Capture the cell that displays the provided text and extract its (x, y) central coordinate. 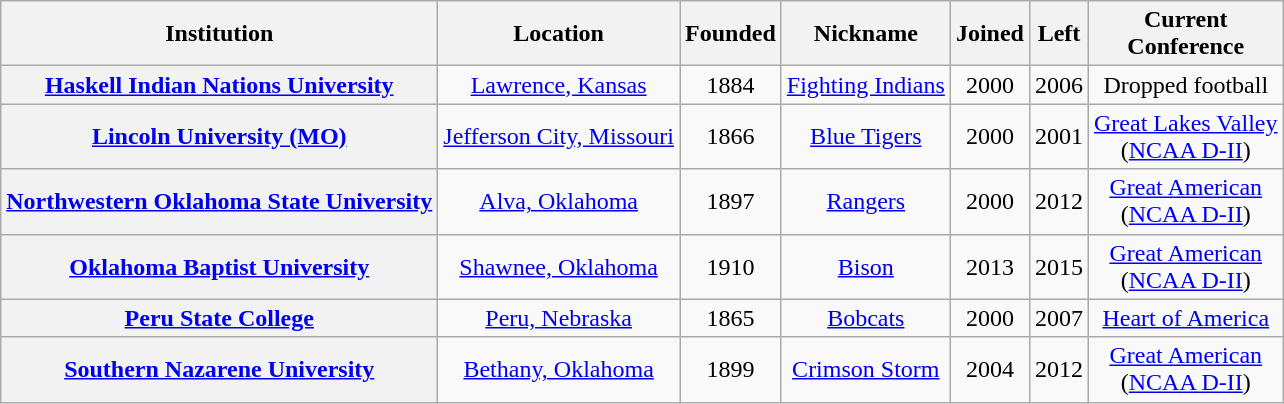
1899 (731, 370)
Peru State College (220, 318)
Fighting Indians (866, 85)
1884 (731, 85)
Lawrence, Kansas (559, 85)
2015 (1058, 266)
1910 (731, 266)
Nickname (866, 34)
Heart of America (1186, 318)
Joined (990, 34)
Bobcats (866, 318)
Dropped football (1186, 85)
Haskell Indian Nations University (220, 85)
Bison (866, 266)
Blue Tigers (866, 136)
Shawnee, Oklahoma (559, 266)
Bethany, Oklahoma (559, 370)
CurrentConference (1186, 34)
Oklahoma Baptist University (220, 266)
Location (559, 34)
1866 (731, 136)
Jefferson City, Missouri (559, 136)
Alva, Oklahoma (559, 202)
2013 (990, 266)
Northwestern Oklahoma State University (220, 202)
Crimson Storm (866, 370)
Peru, Nebraska (559, 318)
Rangers (866, 202)
1897 (731, 202)
Great Lakes Valley(NCAA D-II) (1186, 136)
Lincoln University (MO) (220, 136)
Left (1058, 34)
Institution (220, 34)
Founded (731, 34)
Southern Nazarene University (220, 370)
2006 (1058, 85)
1865 (731, 318)
2001 (1058, 136)
2004 (990, 370)
2007 (1058, 318)
